Identify which cell holds the provided text, then report its (x, y) central coordinate. 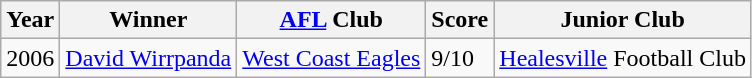
Junior Club (623, 20)
David Wirrpanda (148, 58)
Winner (148, 20)
Healesville Football Club (623, 58)
AFL Club (332, 20)
2006 (30, 58)
West Coast Eagles (332, 58)
9/10 (460, 58)
Score (460, 20)
Year (30, 20)
